Find where the given text appears and provide that cell's center as [x, y] coordinate. 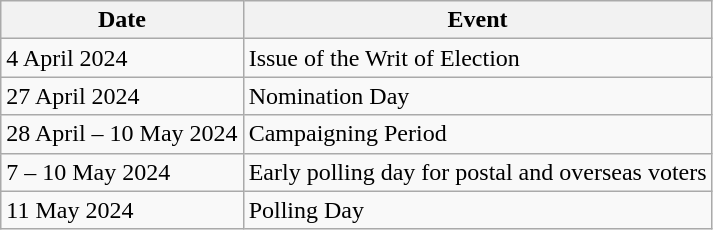
Date [122, 20]
Issue of the Writ of Election [478, 58]
Early polling day for postal and overseas voters [478, 172]
Nomination Day [478, 96]
Polling Day [478, 210]
Campaigning Period [478, 134]
4 April 2024 [122, 58]
11 May 2024 [122, 210]
28 April – 10 May 2024 [122, 134]
7 – 10 May 2024 [122, 172]
Event [478, 20]
27 April 2024 [122, 96]
